Output the [x, y] coordinate of the center of the cell containing the given text.  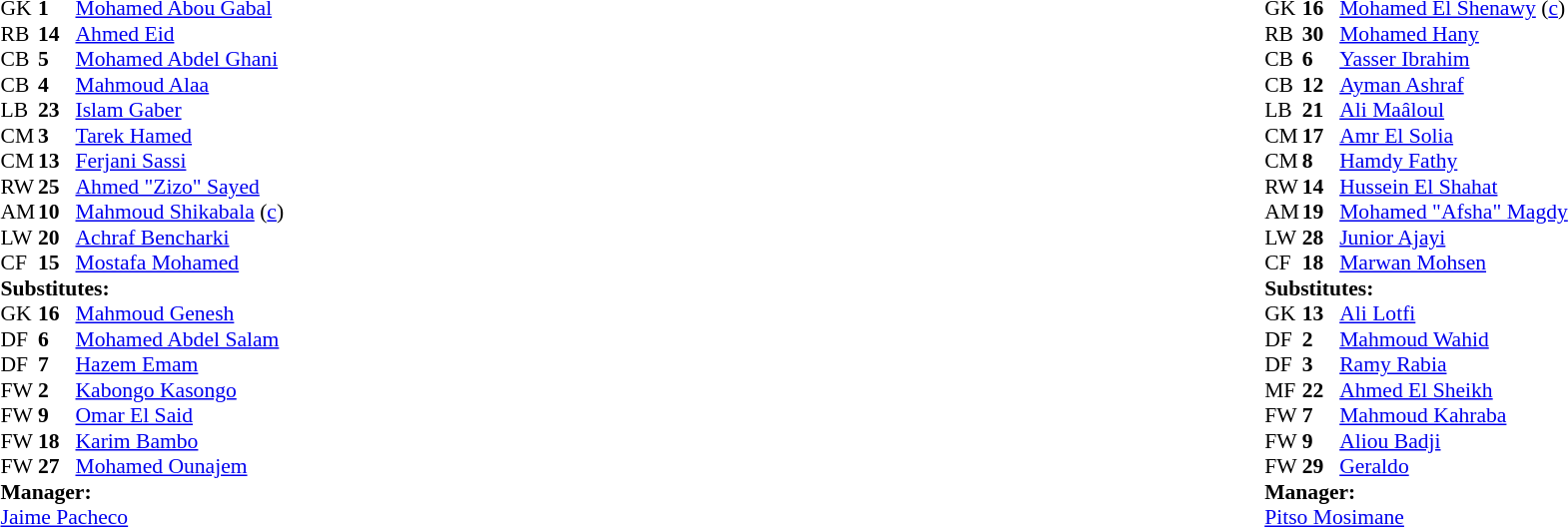
Mostafa Mohamed [180, 263]
Karim Bambo [180, 441]
Tarek Hamed [180, 136]
Ali Lotfi [1454, 314]
Mahmoud Genesh [180, 314]
23 [57, 111]
10 [57, 213]
Mahmoud Alaa [180, 85]
Ayman Ashraf [1454, 85]
Marwan Mohsen [1454, 263]
Ferjani Sassi [180, 161]
Ramy Rabia [1454, 364]
Geraldo [1454, 466]
Ali Maâloul [1454, 111]
Aliou Badji [1454, 441]
30 [1321, 34]
Mohamed Hany [1454, 34]
Hazem Emam [180, 364]
Ahmed Eid [180, 34]
20 [57, 238]
Amr El Solia [1454, 136]
8 [1321, 161]
Mahmoud Shikabala (c) [180, 213]
Mohamed "Afsha" Magdy [1454, 213]
Mohamed Abdel Ghani [180, 59]
19 [1321, 213]
27 [57, 466]
Hussein El Shahat [1454, 187]
15 [57, 263]
12 [1321, 85]
16 [57, 314]
Junior Ajayi [1454, 238]
Mahmoud Wahid [1454, 339]
Yasser Ibrahim [1454, 59]
Mahmoud Kahraba [1454, 416]
28 [1321, 238]
Ahmed El Sheikh [1454, 390]
Mohamed Ounajem [180, 466]
21 [1321, 111]
Omar El Said [180, 416]
Islam Gaber [180, 111]
17 [1321, 136]
22 [1321, 390]
MF [1283, 390]
25 [57, 187]
Mohamed Abdel Salam [180, 339]
Achraf Bencharki [180, 238]
29 [1321, 466]
Hamdy Fathy [1454, 161]
Kabongo Kasongo [180, 390]
5 [57, 59]
4 [57, 85]
Ahmed "Zizo" Sayed [180, 187]
